Locate the cell with the specified text and output its (X, Y) center coordinate. 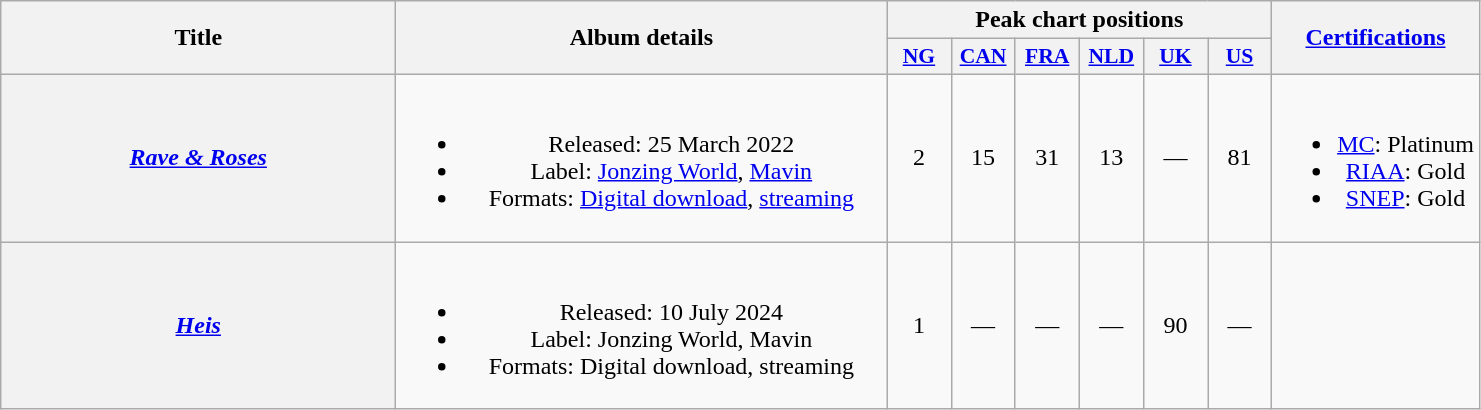
US (1240, 57)
13 (1111, 158)
81 (1240, 158)
Certifications (1376, 38)
UK (1175, 57)
Peak chart positions (1080, 20)
Album details (642, 38)
NG (919, 57)
2 (919, 158)
Heis (198, 326)
MC: PlatinumRIAA: GoldSNEP: Gold (1376, 158)
15 (983, 158)
Title (198, 38)
31 (1047, 158)
CAN (983, 57)
Released: 10 July 2024Label: Jonzing World, MavinFormats: Digital download, streaming (642, 326)
Rave & Roses (198, 158)
FRA (1047, 57)
Released: 25 March 2022Label: Jonzing World, MavinFormats: Digital download, streaming (642, 158)
90 (1175, 326)
1 (919, 326)
NLD (1111, 57)
